For the text-containing cell, return its midpoint in [x, y] coordinate format. 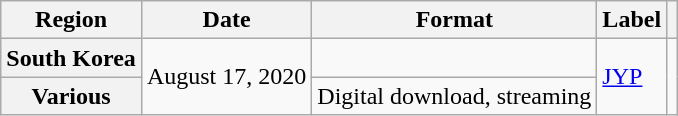
JYP [632, 77]
Label [632, 20]
Region [72, 20]
Date [226, 20]
Digital download, streaming [454, 96]
Various [72, 96]
August 17, 2020 [226, 77]
South Korea [72, 58]
Format [454, 20]
